Determine the [x, y] coordinate at the center of the cell enclosing the given text.  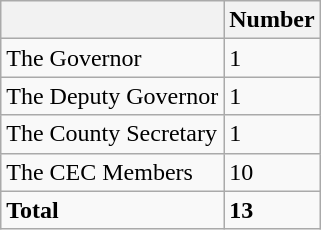
10 [272, 172]
13 [272, 210]
The Governor [112, 58]
The CEC Members [112, 172]
Total [112, 210]
The County Secretary [112, 134]
Number [272, 20]
The Deputy Governor [112, 96]
